Locate the cell with the specified text and output its (X, Y) center coordinate. 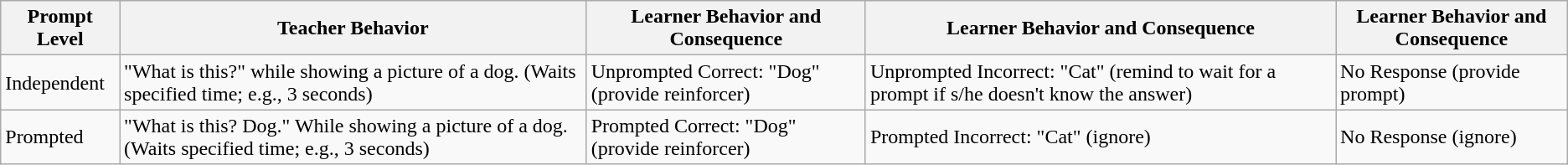
No Response (provide prompt) (1452, 82)
"What is this? Dog." While showing a picture of a dog. (Waits specified time; e.g., 3 seconds) (353, 137)
Prompted (60, 137)
Unprompted Correct: "Dog" (provide reinforcer) (725, 82)
Independent (60, 82)
"What is this?" while showing a picture of a dog. (Waits specified time; e.g., 3 seconds) (353, 82)
Prompt Level (60, 28)
Unprompted Incorrect: "Cat" (remind to wait for a prompt if s/he doesn't know the answer) (1101, 82)
Prompted Incorrect: "Cat" (ignore) (1101, 137)
No Response (ignore) (1452, 137)
Prompted Correct: "Dog" (provide reinforcer) (725, 137)
Teacher Behavior (353, 28)
